From the cell containing the given text, extract its center point as [x, y] coordinate. 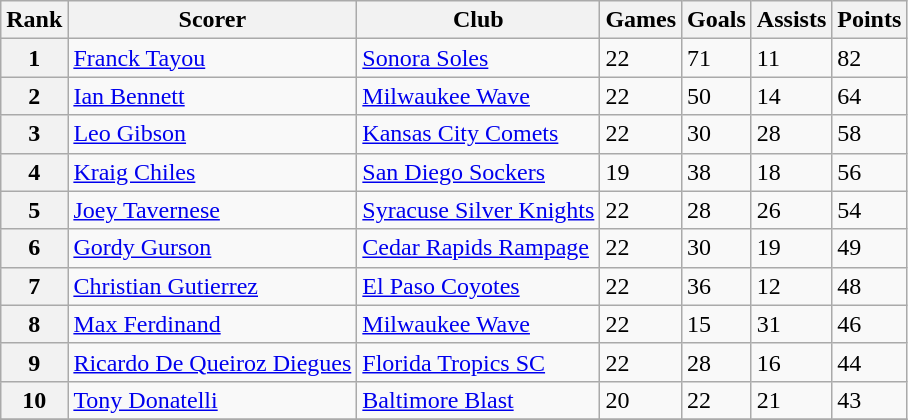
44 [870, 362]
10 [34, 400]
Christian Gutierrez [212, 286]
11 [791, 58]
Franck Tayou [212, 58]
48 [870, 286]
71 [717, 58]
8 [34, 324]
15 [717, 324]
46 [870, 324]
82 [870, 58]
Games [641, 20]
Leo Gibson [212, 134]
31 [791, 324]
58 [870, 134]
Kraig Chiles [212, 172]
14 [791, 96]
3 [34, 134]
16 [791, 362]
36 [717, 286]
Assists [791, 20]
Max Ferdinand [212, 324]
Scorer [212, 20]
Kansas City Comets [478, 134]
Gordy Gurson [212, 248]
6 [34, 248]
18 [791, 172]
5 [34, 210]
54 [870, 210]
4 [34, 172]
Ricardo De Queiroz Diegues [212, 362]
7 [34, 286]
Club [478, 20]
Sonora Soles [478, 58]
49 [870, 248]
20 [641, 400]
21 [791, 400]
Joey Tavernese [212, 210]
Goals [717, 20]
Tony Donatelli [212, 400]
50 [717, 96]
1 [34, 58]
Rank [34, 20]
64 [870, 96]
Points [870, 20]
San Diego Sockers [478, 172]
56 [870, 172]
Cedar Rapids Rampage [478, 248]
43 [870, 400]
9 [34, 362]
Ian Bennett [212, 96]
12 [791, 286]
El Paso Coyotes [478, 286]
Syracuse Silver Knights [478, 210]
2 [34, 96]
26 [791, 210]
Florida Tropics SC [478, 362]
Baltimore Blast [478, 400]
38 [717, 172]
